Detect which cell encompasses the target text, then output its (X, Y) center coordinate. 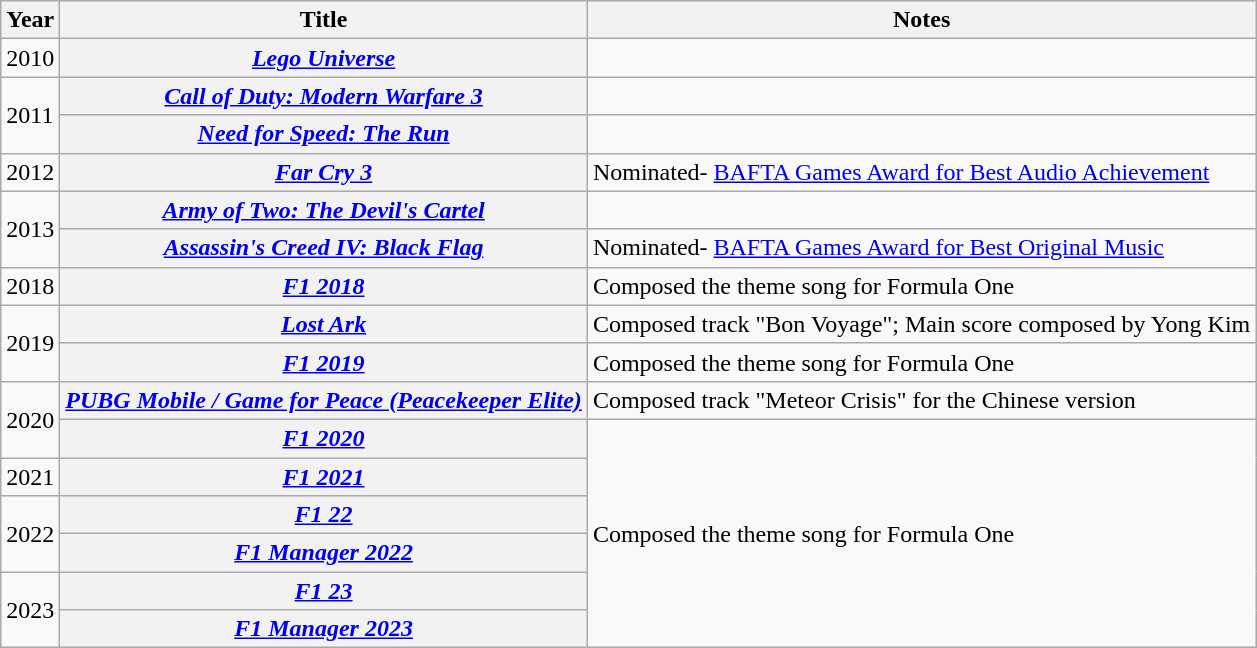
F1 2021 (324, 477)
2011 (30, 115)
2022 (30, 534)
PUBG Mobile / Game for Peace (Peacekeeper Elite) (324, 400)
Far Cry 3 (324, 172)
Assassin's Creed IV: Black Flag (324, 248)
F1 Manager 2022 (324, 553)
Title (324, 20)
Lost Ark (324, 324)
F1 2019 (324, 362)
Need for Speed: The Run (324, 134)
Nominated- BAFTA Games Award for Best Audio Achievement (921, 172)
2010 (30, 58)
2012 (30, 172)
Year (30, 20)
2020 (30, 419)
Notes (921, 20)
2013 (30, 229)
F1 2018 (324, 286)
F1 2020 (324, 438)
2023 (30, 610)
F1 Manager 2023 (324, 629)
Composed track "Bon Voyage"; Main score composed by Yong Kim (921, 324)
2021 (30, 477)
Lego Universe (324, 58)
Call of Duty: Modern Warfare 3 (324, 96)
2019 (30, 343)
Army of Two: The Devil's Cartel (324, 210)
Composed track "Meteor Crisis" for the Chinese version (921, 400)
F1 23 (324, 591)
2018 (30, 286)
F1 22 (324, 515)
Nominated- BAFTA Games Award for Best Original Music (921, 248)
